Return the [X, Y] coordinate for the center point of the cell that contains the specified text.  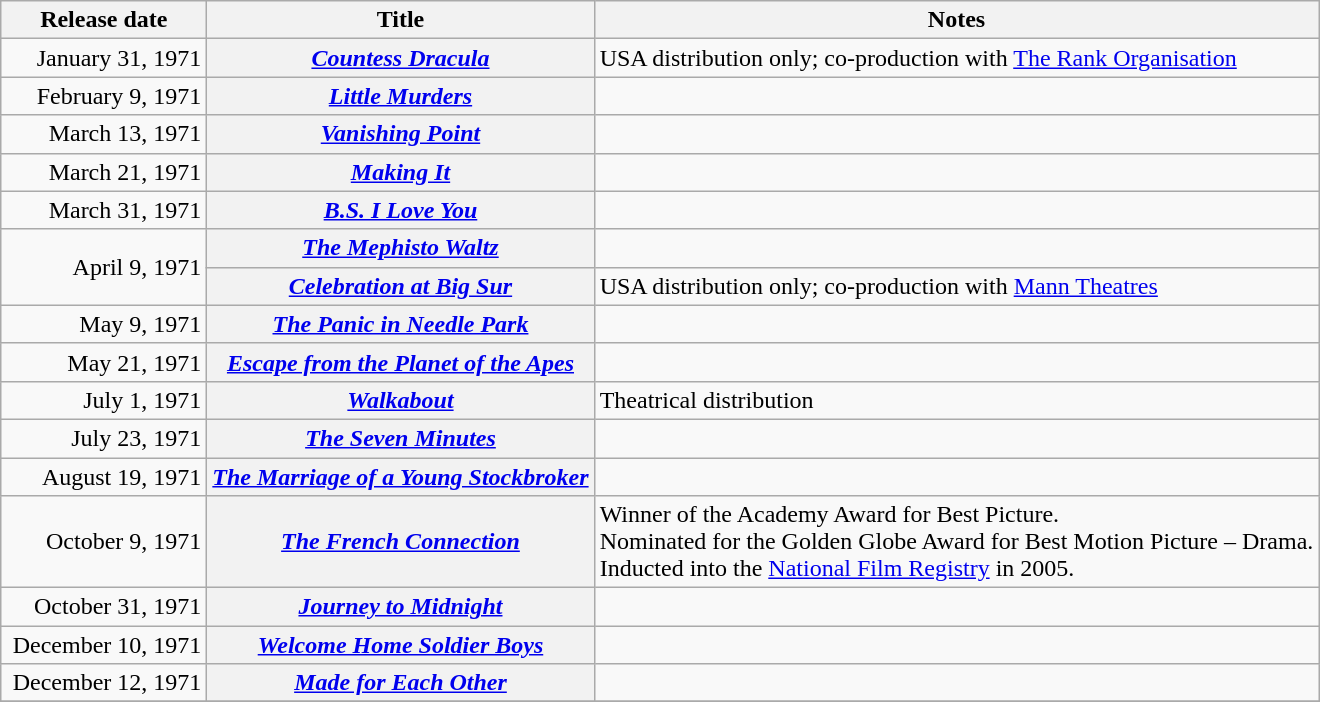
Release date [104, 20]
The Seven Minutes [400, 438]
Welcome Home Soldier Boys [400, 645]
March 31, 1971 [104, 210]
Vanishing Point [400, 134]
Title [400, 20]
October 31, 1971 [104, 607]
Making It [400, 172]
Escape from the Planet of the Apes [400, 362]
USA distribution only; co-production with Mann Theatres [956, 286]
December 10, 1971 [104, 645]
August 19, 1971 [104, 477]
March 13, 1971 [104, 134]
October 9, 1971 [104, 542]
Little Murders [400, 96]
December 12, 1971 [104, 683]
Celebration at Big Sur [400, 286]
May 9, 1971 [104, 324]
Notes [956, 20]
The Marriage of a Young Stockbroker [400, 477]
Countess Dracula [400, 58]
May 21, 1971 [104, 362]
The Panic in Needle Park [400, 324]
USA distribution only; co-production with The Rank Organisation [956, 58]
The French Connection [400, 542]
B.S. I Love You [400, 210]
Walkabout [400, 400]
The Mephisto Waltz [400, 248]
April 9, 1971 [104, 267]
January 31, 1971 [104, 58]
Made for Each Other [400, 683]
Journey to Midnight [400, 607]
Theatrical distribution [956, 400]
February 9, 1971 [104, 96]
March 21, 1971 [104, 172]
July 1, 1971 [104, 400]
July 23, 1971 [104, 438]
